Determine the (x, y) coordinate at the center of the cell enclosing the given text.  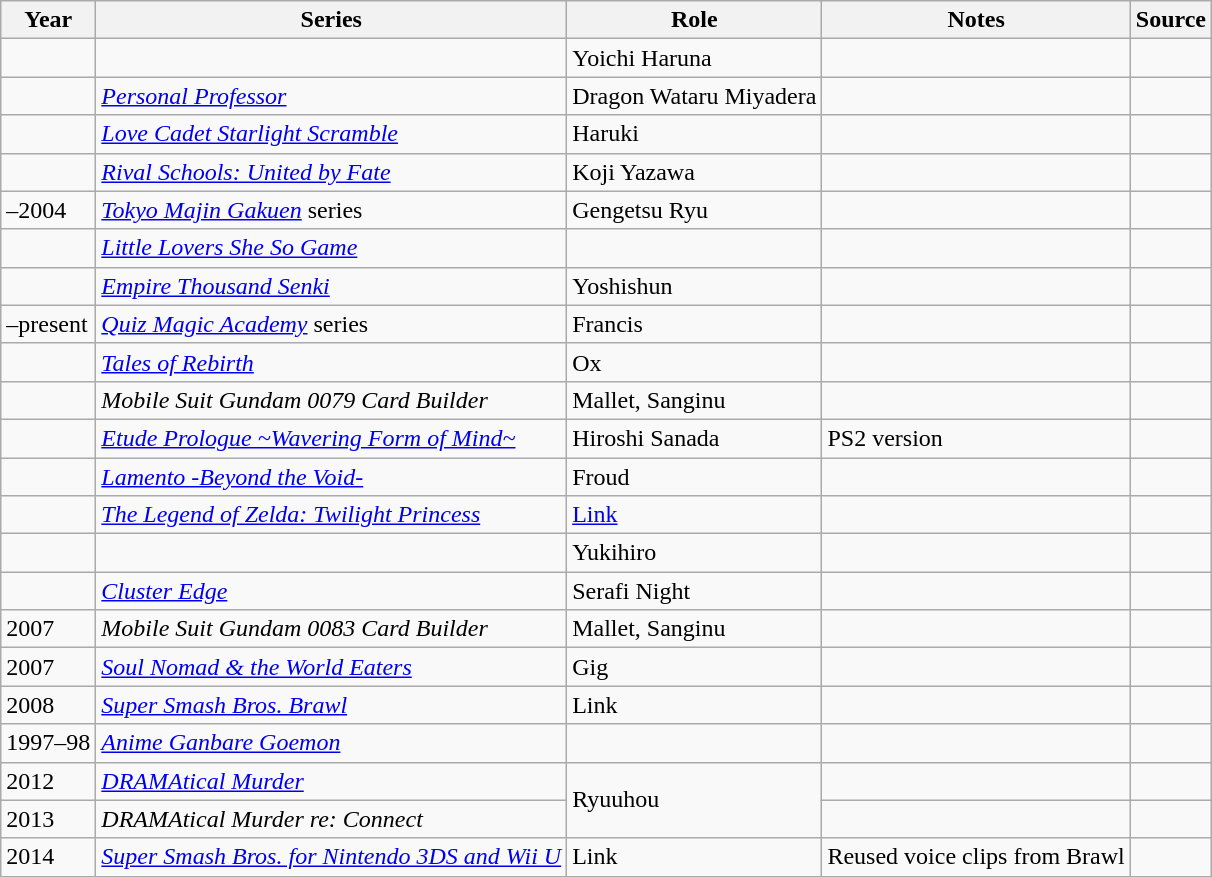
Little Lovers She So Game (332, 248)
Rival Schools: United by Fate (332, 172)
–present (48, 324)
Yoichi Haruna (694, 58)
Gengetsu Ryu (694, 210)
Anime Ganbare Goemon (332, 743)
DRAMAtical Murder (332, 781)
Tales of Rebirth (332, 362)
Empire Thousand Senki (332, 286)
Super Smash Bros. Brawl (332, 705)
Gig (694, 667)
Yoshishun (694, 286)
Francis (694, 324)
2008 (48, 705)
Cluster Edge (332, 591)
Soul Nomad & the World Eaters (332, 667)
Year (48, 20)
Tokyo Majin Gakuen series (332, 210)
Reused voice clips from Brawl (976, 857)
Koji Yazawa (694, 172)
Hiroshi Sanada (694, 438)
Ryuuhou (694, 800)
2014 (48, 857)
Etude Prologue ~Wavering Form of Mind~ (332, 438)
Froud (694, 477)
The Legend of Zelda: Twilight Princess (332, 515)
2012 (48, 781)
Love Cadet Starlight Scramble (332, 134)
DRAMAtical Murder re: Connect (332, 819)
Source (1170, 20)
Ox (694, 362)
Mobile Suit Gundam 0083 Card Builder (332, 629)
Haruki (694, 134)
Dragon Wataru Miyadera (694, 96)
Personal Professor (332, 96)
Quiz Magic Academy series (332, 324)
Series (332, 20)
2013 (48, 819)
Serafi Night (694, 591)
PS2 version (976, 438)
Notes (976, 20)
–2004 (48, 210)
Role (694, 20)
Lamento -Beyond the Void- (332, 477)
Mobile Suit Gundam 0079 Card Builder (332, 400)
1997–98 (48, 743)
Yukihiro (694, 553)
Super Smash Bros. for Nintendo 3DS and Wii U (332, 857)
